Pinpoint the cell where the given text exists, returning its (x, y) midpoint coordinate. 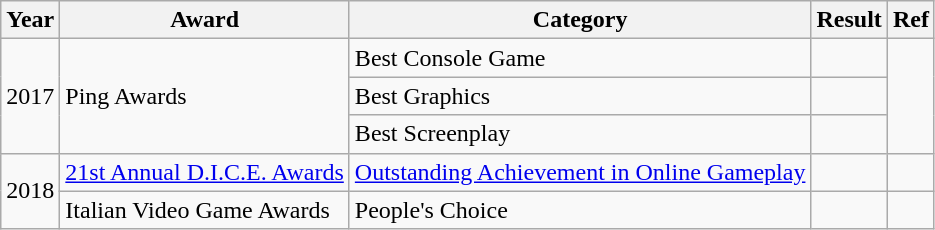
2018 (30, 191)
Italian Video Game Awards (205, 210)
Ref (910, 20)
Award (205, 20)
Best Graphics (580, 96)
2017 (30, 96)
Result (849, 20)
People's Choice (580, 210)
Category (580, 20)
Ping Awards (205, 96)
Best Console Game (580, 58)
21st Annual D.I.C.E. Awards (205, 172)
Best Screenplay (580, 134)
Outstanding Achievement in Online Gameplay (580, 172)
Year (30, 20)
